Detect which cell encompasses the target text, then output its (x, y) center coordinate. 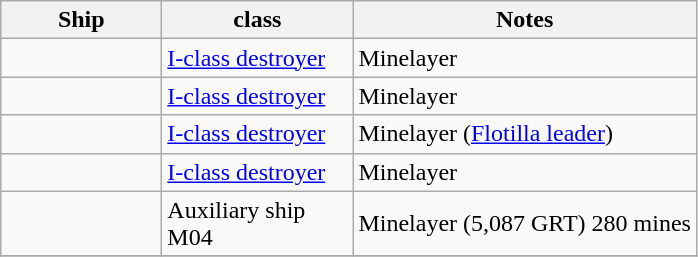
Minelayer (Flotilla leader) (525, 134)
Ship (82, 20)
Notes (525, 20)
class (258, 20)
Auxiliary ship M04 (258, 224)
Minelayer (5,087 GRT) 280 mines (525, 224)
